From the cell containing the given text, extract its center point as (x, y) coordinate. 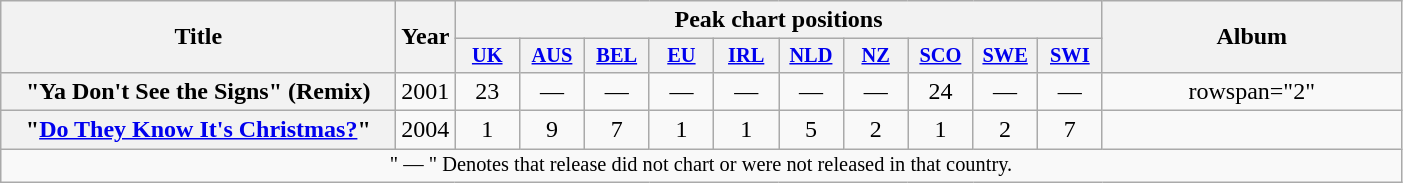
2001 (426, 91)
Year (426, 37)
23 (488, 91)
rowspan="2" (1252, 91)
"Ya Don't See the Signs" (Remix) (198, 91)
SCO (940, 56)
" — " Denotes that release did not chart or were not released in that country. (702, 166)
24 (940, 91)
BEL (616, 56)
SWI (1070, 56)
Peak chart positions (778, 20)
9 (552, 130)
IRL (746, 56)
UK (488, 56)
Title (198, 37)
"Do They Know It's Christmas?" (198, 130)
2004 (426, 130)
5 (812, 130)
NLD (812, 56)
SWE (1006, 56)
AUS (552, 56)
EU (682, 56)
NZ (876, 56)
Album (1252, 37)
